Find where the given text appears and provide that cell's center as [X, Y] coordinate. 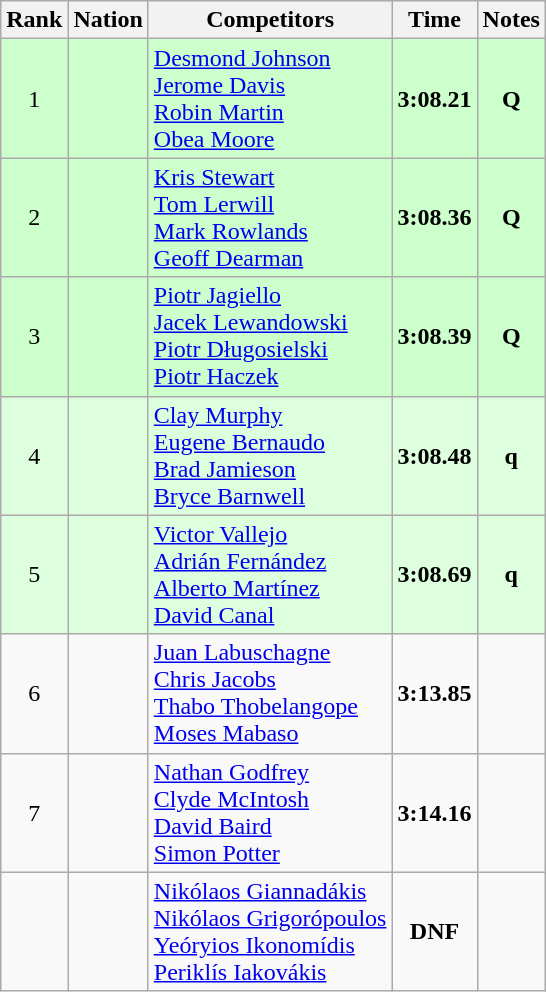
Piotr JagielloJacek LewandowskiPiotr DługosielskiPiotr Haczek [270, 336]
3:08.39 [434, 336]
3:14.16 [434, 812]
Rank [34, 20]
6 [34, 694]
Nathan GodfreyClyde McIntoshDavid BairdSimon Potter [270, 812]
3 [34, 336]
3:08.69 [434, 574]
Kris StewartTom LerwillMark RowlandsGeoff Dearman [270, 218]
Victor VallejoAdrián FernándezAlberto MartínezDavid Canal [270, 574]
DNF [434, 932]
Nikólaos GiannadákisNikólaos GrigorópoulosYeóryios IkonomídisPeriklís Iakovákis [270, 932]
3:08.36 [434, 218]
3:08.21 [434, 98]
2 [34, 218]
7 [34, 812]
3:08.48 [434, 456]
Juan LabuschagneChris JacobsThabo ThobelangopeMoses Mabaso [270, 694]
3:13.85 [434, 694]
Desmond JohnsonJerome DavisRobin MartinObea Moore [270, 98]
5 [34, 574]
1 [34, 98]
Competitors [270, 20]
Nation [108, 20]
4 [34, 456]
Time [434, 20]
Clay MurphyEugene BernaudoBrad JamiesonBryce Barnwell [270, 456]
Notes [511, 20]
